Provide the [x, y] coordinate of the cell's center where the given text is located.  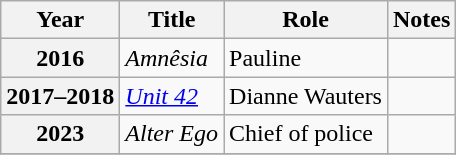
Title [172, 20]
Pauline [306, 58]
2017–2018 [60, 96]
Alter Ego [172, 134]
2016 [60, 58]
Chief of police [306, 134]
Unit 42 [172, 96]
Dianne Wauters [306, 96]
Year [60, 20]
Role [306, 20]
Amnêsia [172, 58]
2023 [60, 134]
Notes [421, 20]
